Provide the [X, Y] coordinate of the cell's center where the given text is located.  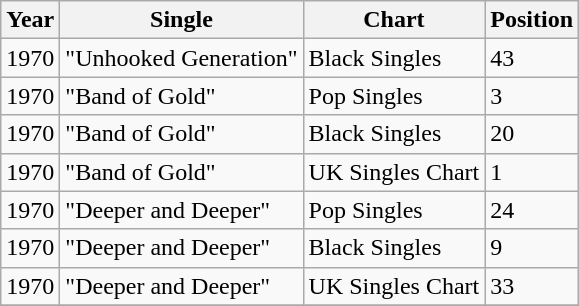
24 [532, 210]
Position [532, 20]
20 [532, 134]
9 [532, 248]
"Unhooked Generation" [182, 58]
Chart [394, 20]
Year [30, 20]
Single [182, 20]
1 [532, 172]
43 [532, 58]
3 [532, 96]
33 [532, 286]
